Extract the [x, y] coordinate from the center of the cell holding the provided text.  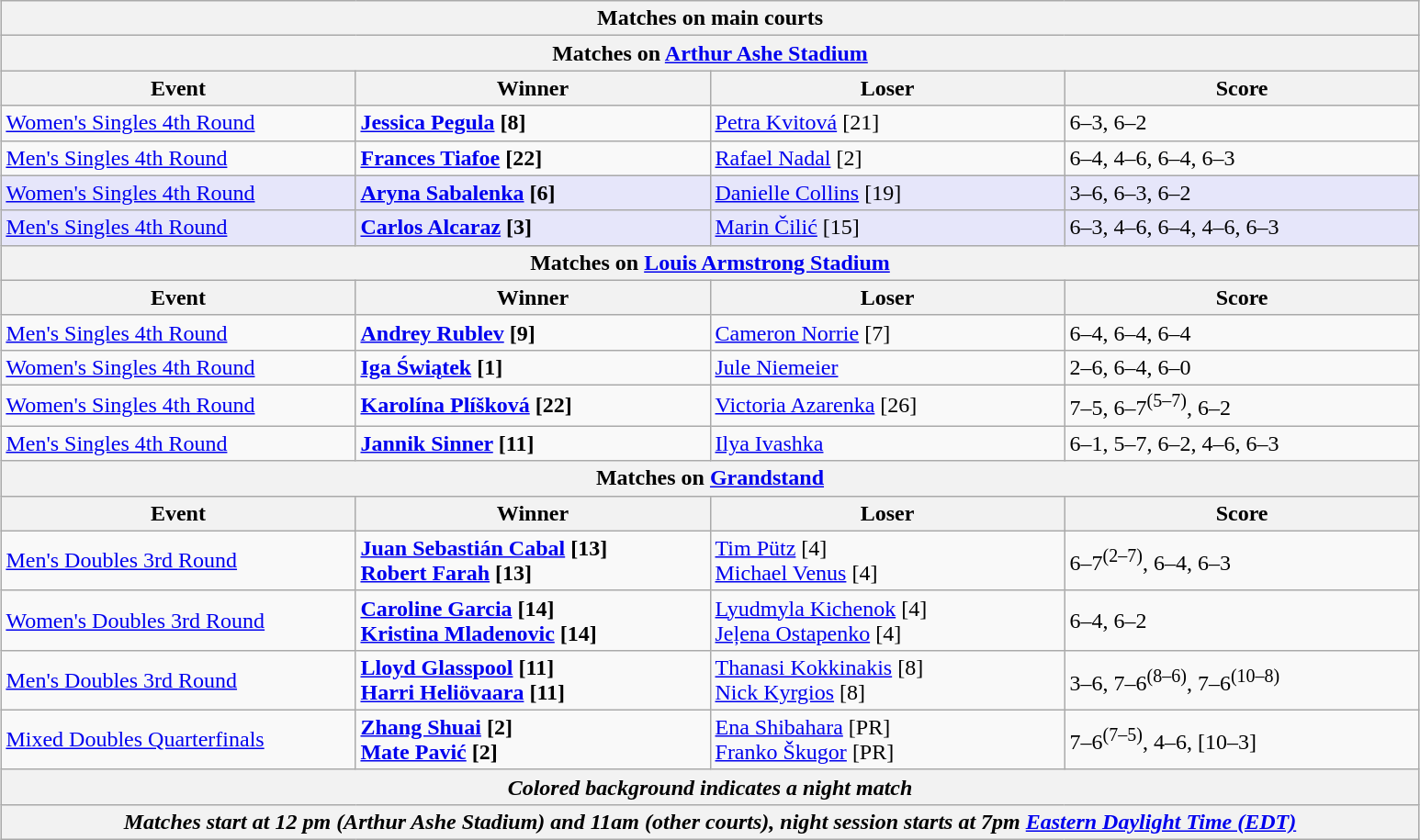
7–6(7–5), 4–6, [10–3] [1242, 740]
Matches start at 12 pm (Arthur Ashe Stadium) and 11am (other courts), night session starts at 7pm Eastern Daylight Time (EDT) [710, 822]
3–6, 7–6(8–6), 7–6(10–8) [1242, 679]
2–6, 6–4, 6–0 [1242, 367]
Marin Čilić [15] [887, 228]
Lloyd Glasspool [11] Harri Heliövaara [11] [533, 679]
Ena Shibahara [PR] Franko Škugor [PR] [887, 740]
Jannik Sinner [11] [533, 443]
Andrey Rublev [9] [533, 332]
Zhang Shuai [2] Mate Pavić [2] [533, 740]
Iga Świątek [1] [533, 367]
Aryna Sabalenka [6] [533, 193]
6–3, 4–6, 6–4, 4–6, 6–3 [1242, 228]
3–6, 6–3, 6–2 [1242, 193]
Jessica Pegula [8] [533, 123]
Cameron Norrie [7] [887, 332]
Karolína Plíšková [22] [533, 406]
Colored background indicates a night match [710, 787]
Carlos Alcaraz [3] [533, 228]
6–4, 4–6, 6–4, 6–3 [1242, 158]
Petra Kvitová [21] [887, 123]
Matches on main courts [710, 18]
6–1, 5–7, 6–2, 4–6, 6–3 [1242, 443]
Jule Niemeier [887, 367]
Tim Pütz [4] Michael Venus [4] [887, 560]
Rafael Nadal [2] [887, 158]
6–7(2–7), 6–4, 6–3 [1242, 560]
Matches on Arthur Ashe Stadium [710, 53]
6–3, 6–2 [1242, 123]
Mixed Doubles Quarterfinals [178, 740]
Matches on Louis Armstrong Stadium [710, 263]
Matches on Grandstand [710, 478]
Juan Sebastián Cabal [13] Robert Farah [13] [533, 560]
Frances Tiafoe [22] [533, 158]
6–4, 6–4, 6–4 [1242, 332]
7–5, 6–7(5–7), 6–2 [1242, 406]
Victoria Azarenka [26] [887, 406]
Women's Doubles 3rd Round [178, 621]
Danielle Collins [19] [887, 193]
Thanasi Kokkinakis [8] Nick Kyrgios [8] [887, 679]
Ilya Ivashka [887, 443]
Caroline Garcia [14] Kristina Mladenovic [14] [533, 621]
Lyudmyla Kichenok [4] Jeļena Ostapenko [4] [887, 621]
6–4, 6–2 [1242, 621]
